Determine the (X, Y) coordinate at the center of the cell enclosing the given text.  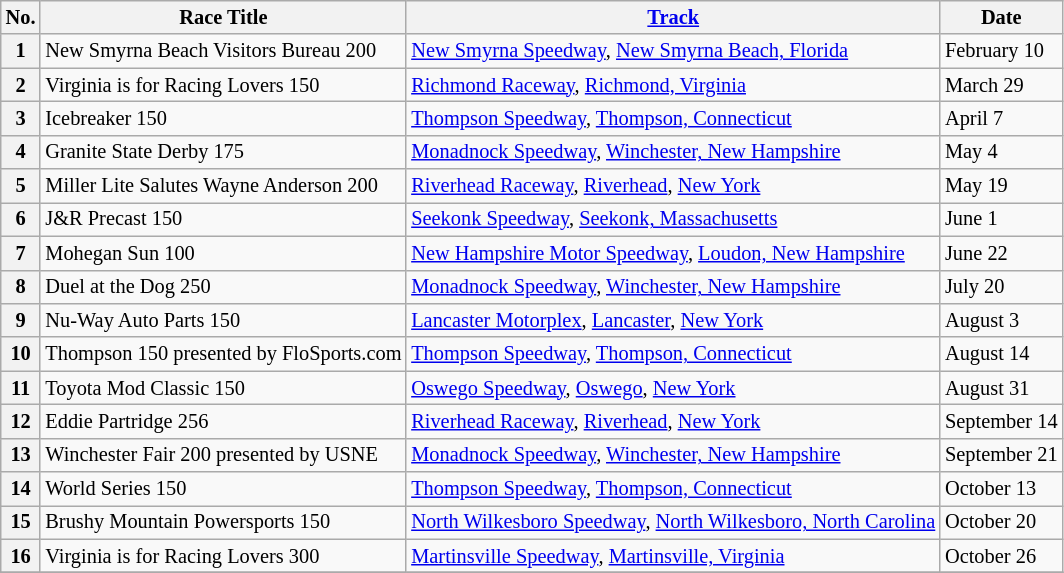
Miller Lite Salutes Wayne Anderson 200 (223, 186)
4 (21, 152)
Nu-Way Auto Parts 150 (223, 320)
Brushy Mountain Powersports 150 (223, 522)
No. (21, 17)
8 (21, 287)
October 20 (1001, 522)
North Wilkesboro Speedway, North Wilkesboro, North Carolina (673, 522)
Race Title (223, 17)
Virginia is for Racing Lovers 300 (223, 556)
12 (21, 421)
Virginia is for Racing Lovers 150 (223, 85)
May 19 (1001, 186)
May 4 (1001, 152)
5 (21, 186)
October 13 (1001, 489)
Toyota Mod Classic 150 (223, 388)
11 (21, 388)
Thompson 150 presented by FloSports.com (223, 354)
Richmond Raceway, Richmond, Virginia (673, 85)
New Smyrna Beach Visitors Bureau 200 (223, 51)
15 (21, 522)
February 10 (1001, 51)
Mohegan Sun 100 (223, 253)
October 26 (1001, 556)
13 (21, 455)
Winchester Fair 200 presented by USNE (223, 455)
Duel at the Dog 250 (223, 287)
New Hampshire Motor Speedway, Loudon, New Hampshire (673, 253)
J&R Precast 150 (223, 219)
World Series 150 (223, 489)
April 7 (1001, 118)
Lancaster Motorplex, Lancaster, New York (673, 320)
June 1 (1001, 219)
September 21 (1001, 455)
Oswego Speedway, Oswego, New York (673, 388)
14 (21, 489)
July 20 (1001, 287)
June 22 (1001, 253)
August 3 (1001, 320)
Eddie Partridge 256 (223, 421)
3 (21, 118)
7 (21, 253)
Track (673, 17)
Granite State Derby 175 (223, 152)
16 (21, 556)
Icebreaker 150 (223, 118)
March 29 (1001, 85)
Date (1001, 17)
August 14 (1001, 354)
Seekonk Speedway, Seekonk, Massachusetts (673, 219)
10 (21, 354)
2 (21, 85)
1 (21, 51)
Martinsville Speedway, Martinsville, Virginia (673, 556)
6 (21, 219)
9 (21, 320)
August 31 (1001, 388)
New Smyrna Speedway, New Smyrna Beach, Florida (673, 51)
September 14 (1001, 421)
